From the cell containing the given text, extract its center point as (X, Y) coordinate. 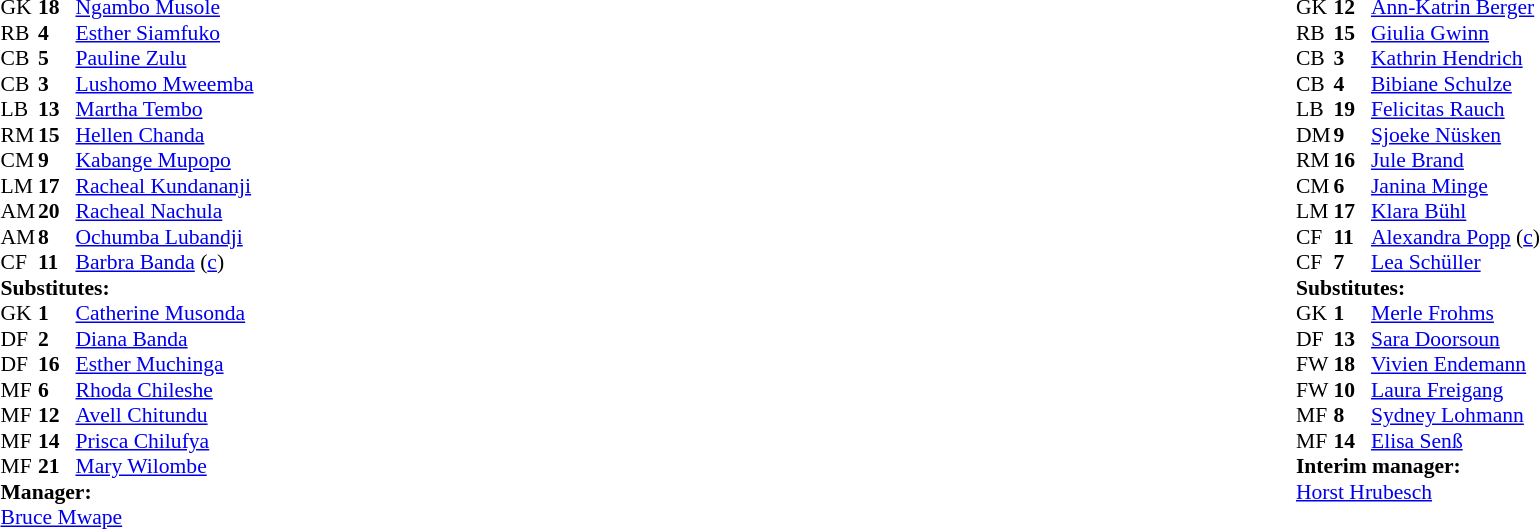
7 (1352, 263)
12 (57, 415)
5 (57, 59)
10 (1352, 390)
Hellen Chanda (165, 135)
Rhoda Chileshe (165, 390)
20 (57, 211)
19 (1352, 109)
Mary Wilombe (165, 467)
Pauline Zulu (165, 59)
Martha Tembo (165, 109)
18 (1352, 365)
Diana Banda (165, 339)
Esther Muchinga (165, 365)
Barbra Banda (c) (165, 263)
Kabange Mupopo (165, 161)
21 (57, 467)
Ochumba Lubandji (165, 237)
DM (1315, 135)
Lushomo Mweemba (165, 84)
Avell Chitundu (165, 415)
Prisca Chilufya (165, 441)
Manager: (126, 492)
Racheal Kundananji (165, 186)
Racheal Nachula (165, 211)
Substitutes: (126, 288)
Catherine Musonda (165, 313)
2 (57, 339)
Esther Siamfuko (165, 33)
